Return (x, y) of the center of cell containing provided text 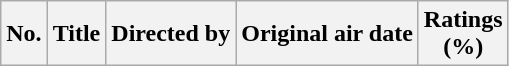
Original air date (328, 34)
Directed by (171, 34)
Title (76, 34)
Ratings(%) (463, 34)
No. (24, 34)
